Pinpoint the cell where the given text exists, returning its (x, y) midpoint coordinate. 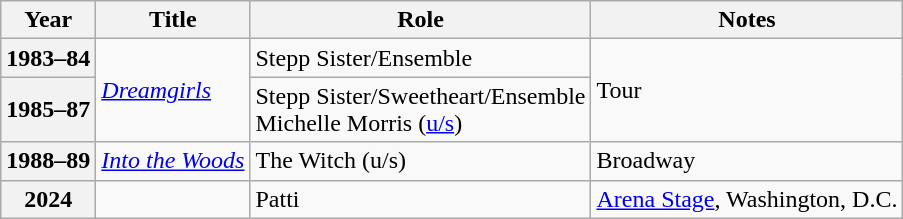
Year (48, 20)
Stepp Sister/Ensemble (420, 58)
Stepp Sister/Sweetheart/EnsembleMichelle Morris (u/s) (420, 110)
1983–84 (48, 58)
Into the Woods (173, 161)
Role (420, 20)
Broadway (747, 161)
Tour (747, 90)
2024 (48, 199)
Arena Stage, Washington, D.C. (747, 199)
Dreamgirls (173, 90)
Title (173, 20)
1985–87 (48, 110)
The Witch (u/s) (420, 161)
Patti (420, 199)
Notes (747, 20)
1988–89 (48, 161)
